Capture the cell that displays the provided text and extract its [X, Y] central coordinate. 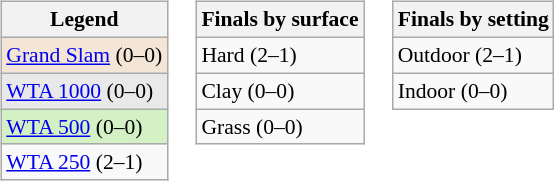
WTA 250 (2–1) [84, 162]
WTA 500 (0–0) [84, 127]
Indoor (0–0) [474, 91]
Finals by surface [280, 20]
Finals by setting [474, 20]
Outdoor (2–1) [474, 55]
WTA 1000 (0–0) [84, 91]
Legend [84, 20]
Clay (0–0) [280, 91]
Hard (2–1) [280, 55]
Grand Slam (0–0) [84, 55]
Grass (0–0) [280, 127]
